Find where the given text appears and provide that cell's center as [X, Y] coordinate. 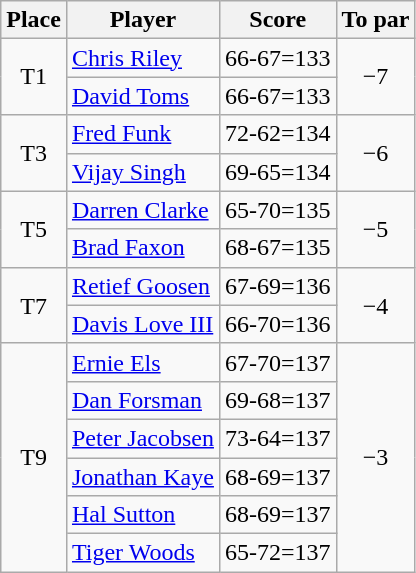
T1 [34, 77]
−3 [376, 457]
Ernie Els [142, 362]
Hal Sutton [142, 515]
67-70=137 [278, 362]
73-64=137 [278, 438]
66-70=136 [278, 324]
−6 [376, 153]
72-62=134 [278, 134]
T3 [34, 153]
Dan Forsman [142, 400]
Vijay Singh [142, 172]
69-68=137 [278, 400]
David Toms [142, 96]
T5 [34, 229]
Retief Goosen [142, 286]
Brad Faxon [142, 248]
Score [278, 20]
69-65=134 [278, 172]
Chris Riley [142, 58]
Davis Love III [142, 324]
Jonathan Kaye [142, 477]
−4 [376, 305]
65-72=137 [278, 553]
Player [142, 20]
Place [34, 20]
Peter Jacobsen [142, 438]
Fred Funk [142, 134]
−7 [376, 77]
To par [376, 20]
65-70=135 [278, 210]
68-67=135 [278, 248]
Tiger Woods [142, 553]
67-69=136 [278, 286]
T9 [34, 457]
Darren Clarke [142, 210]
T7 [34, 305]
−5 [376, 229]
